Pinpoint the cell where the given text exists, returning its (X, Y) midpoint coordinate. 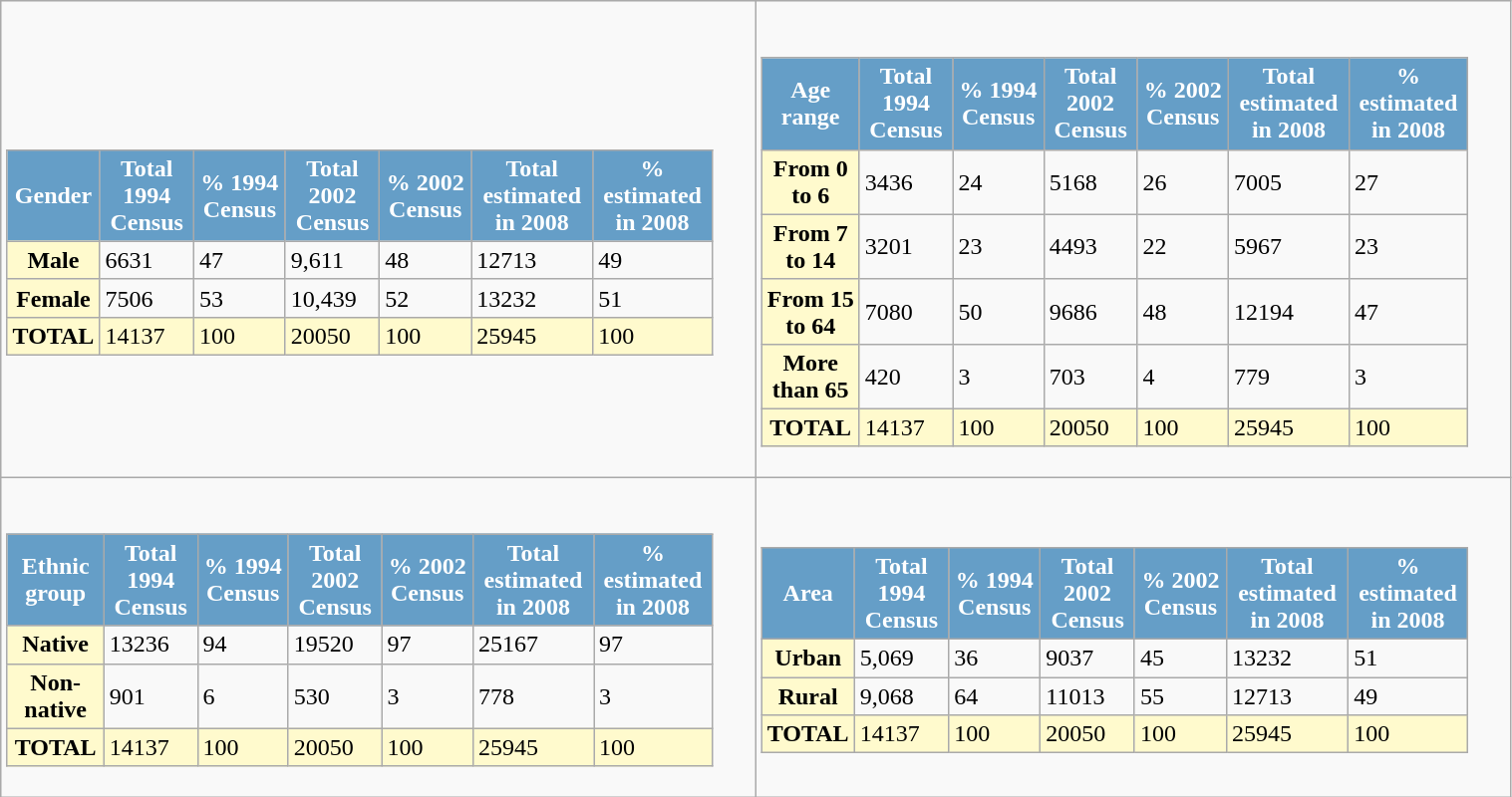
779 (1288, 377)
52 (426, 298)
901 (151, 695)
22 (1182, 247)
5168 (1090, 181)
9686 (1090, 311)
6631 (147, 260)
9037 (1088, 659)
25167 (532, 645)
12194 (1288, 311)
94 (243, 645)
3201 (906, 247)
13236 (151, 645)
From 0 to 6 (810, 181)
24 (999, 181)
6 (243, 695)
50 (999, 311)
4493 (1090, 247)
Area (807, 593)
Female (54, 298)
55 (1180, 696)
More than 65 (810, 377)
9,068 (901, 696)
Age range (810, 104)
9,611 (332, 260)
53 (239, 298)
4 (1182, 377)
36 (995, 659)
778 (532, 695)
From 7 to 14 (810, 247)
7005 (1288, 181)
19520 (335, 645)
11013 (1088, 696)
27 (1409, 181)
7080 (906, 311)
From 15 to 64 (810, 311)
Rural (807, 696)
Urban (807, 659)
Male (54, 260)
Ethnic group (56, 580)
7506 (147, 298)
26 (1182, 181)
5967 (1288, 247)
Gender (54, 195)
5,069 (901, 659)
3436 (906, 181)
45 (1180, 659)
Native (56, 645)
Non-native (56, 695)
420 (906, 377)
10,439 (332, 298)
530 (335, 695)
64 (995, 696)
703 (1090, 377)
